Locate the cell with the specified text and output its [X, Y] center coordinate. 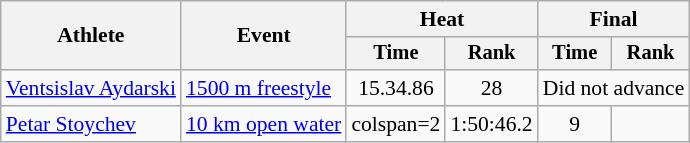
Athlete [91, 36]
Did not advance [614, 88]
Ventsislav Aydarski [91, 88]
10 km open water [264, 124]
9 [575, 124]
1500 m freestyle [264, 88]
Heat [442, 19]
Final [614, 19]
colspan=2 [396, 124]
Event [264, 36]
Petar Stoychev [91, 124]
28 [491, 88]
1:50:46.2 [491, 124]
15.34.86 [396, 88]
